Provide the (x, y) coordinate of the cell's center where the given text is located.  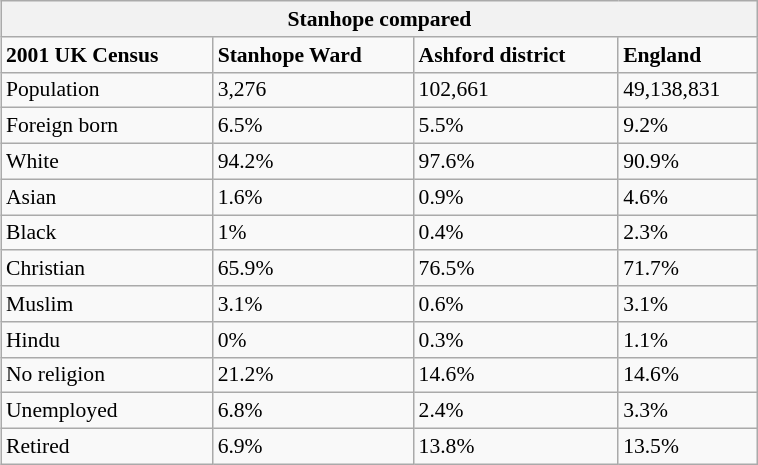
94.2% (314, 162)
5.5% (516, 126)
49,138,831 (688, 90)
Black (107, 233)
102,661 (516, 90)
White (107, 162)
1.1% (688, 340)
0% (314, 340)
No religion (107, 375)
6.5% (314, 126)
0.4% (516, 233)
Ashford district (516, 55)
4.6% (688, 197)
1% (314, 233)
Asian (107, 197)
0.3% (516, 340)
England (688, 55)
Unemployed (107, 411)
2.4% (516, 411)
90.9% (688, 162)
1.6% (314, 197)
Stanhope Ward (314, 55)
Retired (107, 447)
Population (107, 90)
Muslim (107, 304)
65.9% (314, 269)
6.8% (314, 411)
0.9% (516, 197)
3.3% (688, 411)
0.6% (516, 304)
13.5% (688, 447)
3,276 (314, 90)
Christian (107, 269)
21.2% (314, 375)
2.3% (688, 233)
2001 UK Census (107, 55)
Stanhope compared (380, 19)
13.8% (516, 447)
Foreign born (107, 126)
71.7% (688, 269)
Hindu (107, 340)
9.2% (688, 126)
76.5% (516, 269)
6.9% (314, 447)
97.6% (516, 162)
